From the cell containing the given text, extract its center point as (x, y) coordinate. 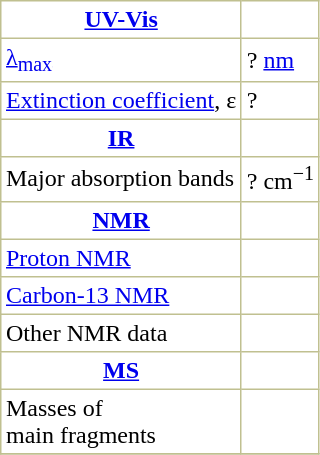
UV-Vis (122, 20)
Carbon-13 NMR (122, 295)
IR (122, 139)
Major absorption bands (122, 179)
Extinction coefficient, ε (122, 101)
? (280, 101)
λmax (122, 60)
? nm (280, 60)
NMR (122, 220)
Proton NMR (122, 258)
Masses of main fragments (122, 421)
Other NMR data (122, 333)
MS (122, 370)
? cm−1 (280, 179)
